Return the [x, y] coordinate for the center point of the cell that contains the specified text.  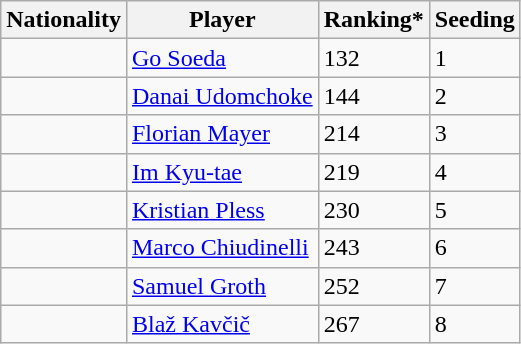
243 [374, 248]
Blaž Kavčič [222, 324]
Ranking* [374, 20]
Go Soeda [222, 58]
252 [374, 286]
Seeding [474, 20]
Florian Mayer [222, 134]
Marco Chiudinelli [222, 248]
230 [374, 210]
267 [374, 324]
3 [474, 134]
1 [474, 58]
Nationality [64, 20]
2 [474, 96]
5 [474, 210]
132 [374, 58]
Danai Udomchoke [222, 96]
7 [474, 286]
8 [474, 324]
6 [474, 248]
Kristian Pless [222, 210]
Im Kyu-tae [222, 172]
219 [374, 172]
144 [374, 96]
Player [222, 20]
Samuel Groth [222, 286]
214 [374, 134]
4 [474, 172]
